Identify which cell holds the provided text, then report its (X, Y) central coordinate. 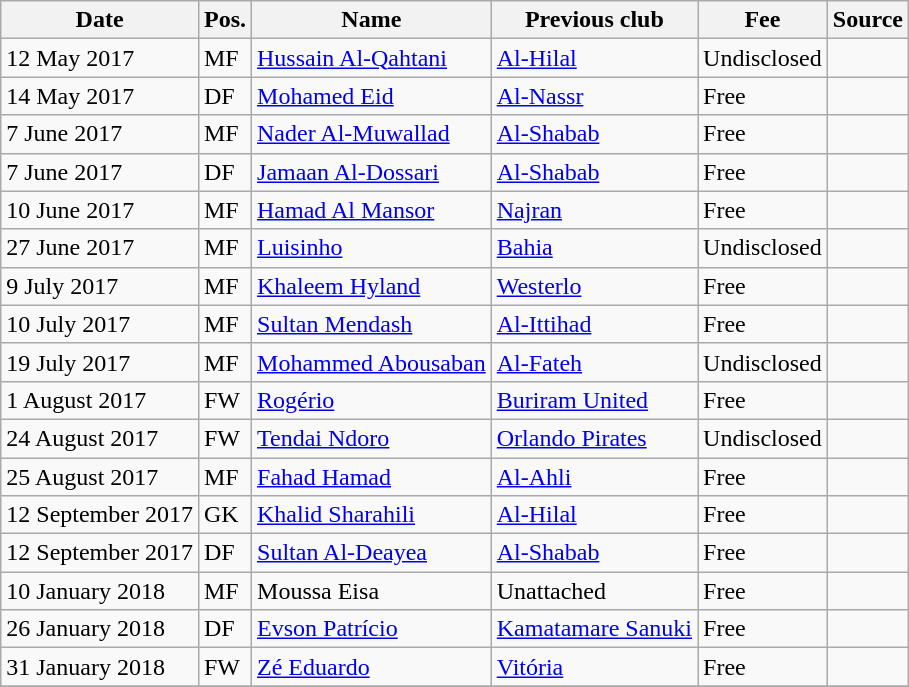
Zé Eduardo (372, 667)
27 June 2017 (100, 248)
25 August 2017 (100, 477)
Fee (763, 20)
GK (224, 515)
9 July 2017 (100, 286)
Rogério (372, 400)
Buriram United (594, 400)
Source (868, 20)
10 January 2018 (100, 591)
19 July 2017 (100, 362)
Date (100, 20)
Khaleem Hyland (372, 286)
Al-Ahli (594, 477)
Al-Fateh (594, 362)
Unattached (594, 591)
Name (372, 20)
Khalid Sharahili (372, 515)
Orlando Pirates (594, 438)
Vitória (594, 667)
Westerlo (594, 286)
Evson Patrício (372, 629)
12 May 2017 (100, 58)
Previous club (594, 20)
Kamatamare Sanuki (594, 629)
Nader Al-Muwallad (372, 134)
Tendai Ndoro (372, 438)
Mohammed Abousaban (372, 362)
Moussa Eisa (372, 591)
Al-Ittihad (594, 324)
Al-Nassr (594, 96)
Hamad Al Mansor (372, 210)
Najran (594, 210)
Hussain Al-Qahtani (372, 58)
Pos. (224, 20)
Bahia (594, 248)
1 August 2017 (100, 400)
31 January 2018 (100, 667)
Sultan Al-Deayea (372, 553)
Sultan Mendash (372, 324)
26 January 2018 (100, 629)
Fahad Hamad (372, 477)
Luisinho (372, 248)
Mohamed Eid (372, 96)
24 August 2017 (100, 438)
10 July 2017 (100, 324)
10 June 2017 (100, 210)
14 May 2017 (100, 96)
Jamaan Al-Dossari (372, 172)
